Scan for the cell matching the given text and deliver its [x, y] coordinate at center. 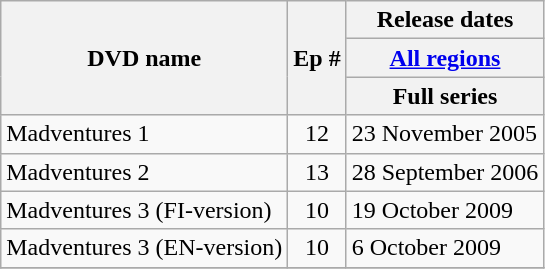
Madventures 3 (EN-version) [144, 248]
Madventures 2 [144, 172]
Madventures 3 (FI-version) [144, 210]
All regions [445, 58]
28 September 2006 [445, 172]
Full series [445, 96]
6 October 2009 [445, 248]
23 November 2005 [445, 134]
Release dates [445, 20]
19 October 2009 [445, 210]
Ep # [317, 58]
13 [317, 172]
Madventures 1 [144, 134]
DVD name [144, 58]
12 [317, 134]
